Locate the cell with the specified text and output its [x, y] center coordinate. 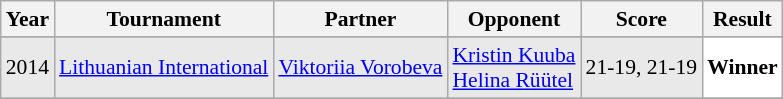
Partner [360, 19]
Score [642, 19]
2014 [28, 68]
Opponent [514, 19]
Kristin Kuuba Helina Rüütel [514, 68]
Tournament [164, 19]
Year [28, 19]
Result [742, 19]
Viktoriia Vorobeva [360, 68]
Winner [742, 68]
Lithuanian International [164, 68]
21-19, 21-19 [642, 68]
